Output the [X, Y] coordinate of the center of the cell containing the given text.  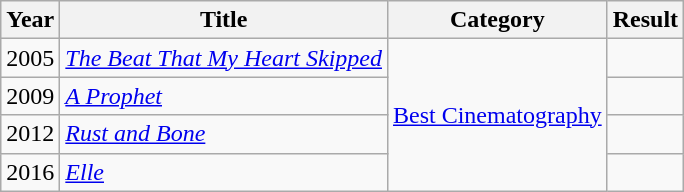
Result [645, 20]
2016 [30, 172]
Rust and Bone [224, 134]
The Beat That My Heart Skipped [224, 58]
Best Cinematography [497, 115]
Year [30, 20]
Title [224, 20]
2009 [30, 96]
2005 [30, 58]
Elle [224, 172]
Category [497, 20]
2012 [30, 134]
A Prophet [224, 96]
